Pinpoint the cell where the given text exists, returning its [x, y] midpoint coordinate. 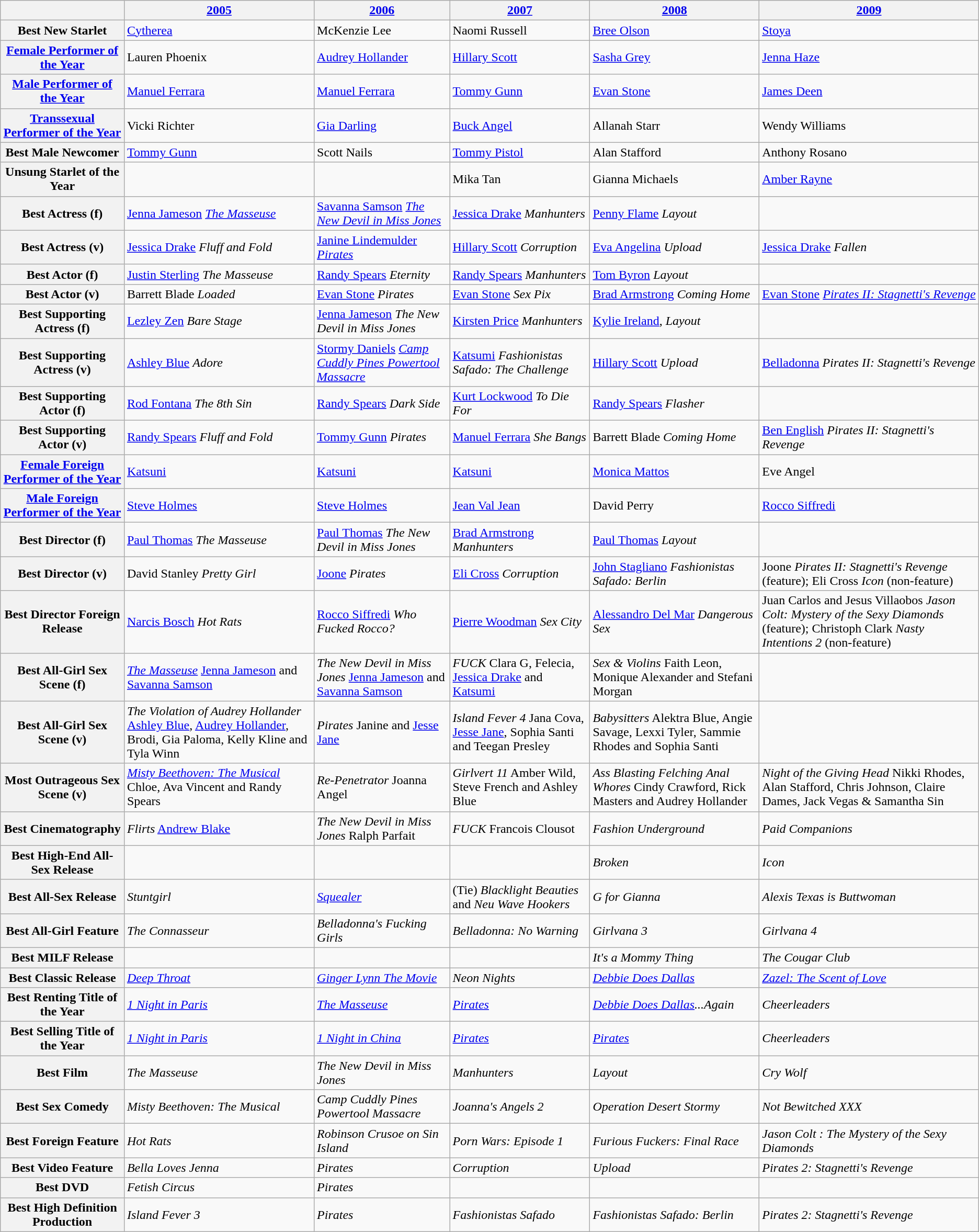
Hillary Scott [520, 58]
Joone Pirates [382, 573]
Hillary Scott Upload [675, 362]
Jenna Jameson The New Devil in Miss Jones [382, 321]
Best Supporting Actress (v) [63, 362]
Alan Stafford [675, 152]
Stoya [869, 30]
Best Actor (f) [63, 274]
Justin Sterling The Masseuse [219, 274]
FUCK Clara G, Felecia, Jessica Drake and Katsumi [520, 677]
Lauren Phoenix [219, 58]
Transsexual Performer of the Year [63, 126]
Brad Armstrong Coming Home [675, 294]
Brad Armstrong Manhunters [520, 540]
Night of the Giving Head Nikki Rhodes, Alan Stafford, Chris Johnson, Claire Dames, Jack Vegas & Samantha Sin [869, 787]
Male Foreign Performer of the Year [63, 505]
Amber Rayne [869, 179]
Bella Loves Jenna [219, 1168]
Best Director Foreign Release [63, 621]
Best Selling Title of the Year [63, 1039]
Sasha Grey [675, 58]
Alexis Texas is Buttwoman [869, 897]
Fashionistas Safado: Berlin [675, 1215]
Best MILF Release [63, 957]
Male Performer of the Year [63, 91]
Best Cinematography [63, 829]
Furious Fuckers: Final Race [675, 1140]
2006 [382, 10]
Paul Thomas The New Devil in Miss Jones [382, 540]
Paul Thomas The Masseuse [219, 540]
Tommy Gunn Pirates [382, 437]
1 Night in China [382, 1039]
Lezley Zen Bare Stage [219, 321]
Kirsten Price Manhunters [520, 321]
Girlvana 4 [869, 930]
Best Video Feature [63, 1168]
Jessica Drake Fallen [869, 247]
Manuel Ferrara She Bangs [520, 437]
The New Devil in Miss Jones [382, 1072]
John Stagliano Fashionistas Safado: Berlin [675, 573]
Audrey Hollander [382, 58]
Debbie Does Dallas [675, 978]
Best Supporting Actress (f) [63, 321]
Barrett Blade Coming Home [675, 437]
Ginger Lynn The Movie [382, 978]
Sex & Violins Faith Leon, Monique Alexander and Stefani Morgan [675, 677]
Layout [675, 1072]
Barrett Blade Loaded [219, 294]
Anthony Rosano [869, 152]
Hot Rats [219, 1140]
Deep Throat [219, 978]
Best Supporting Actor (v) [63, 437]
Best High Definition Production [63, 1215]
Island Fever 4 Jana Cova, Jesse Jane, Sophia Santi and Teegan Presley [520, 732]
Savanna Samson The New Devil in Miss Jones [382, 213]
Evan Stone Pirates [382, 294]
Allanah Starr [675, 126]
Jessica Drake Fluff and Fold [219, 247]
Female Foreign Performer of the Year [63, 472]
Camp Cuddly Pines Powertool Massacre [382, 1107]
Buck Angel [520, 126]
Best New Starlet [63, 30]
Vicki Richter [219, 126]
Rocco Siffredi Who Fucked Rocco? [382, 621]
Evan Stone Sex Pix [520, 294]
The Masseuse Jenna Jameson and Savanna Samson [219, 677]
The Connasseur [219, 930]
Paid Companions [869, 829]
Rocco Siffredi [869, 505]
Flirts Andrew Blake [219, 829]
Narcis Bosch Hot Rats [219, 621]
Eli Cross Corruption [520, 573]
Joone Pirates II: Stagnetti's Revenge (feature); Eli Cross Icon (non-feature) [869, 573]
Stuntgirl [219, 897]
Fashionistas Safado [520, 1215]
Best All-Sex Release [63, 897]
Best Actress (v) [63, 247]
McKenzie Lee [382, 30]
(Tie) Blacklight Beauties and Neu Wave Hookers [520, 897]
Best Male Newcomer [63, 152]
Gia Darling [382, 126]
Monica Mattos [675, 472]
Babysitters Alektra Blue, Angie Savage, Lexxi Tyler, Sammie Rhodes and Sophia Santi [675, 732]
Squealer [382, 897]
Best All-Girl Sex Scene (f) [63, 677]
Zazel: The Scent of Love [869, 978]
The Cougar Club [869, 957]
Ashley Blue Adore [219, 362]
Girlvert 11 Amber Wild, Steve French and Ashley Blue [520, 787]
Best All-Girl Feature [63, 930]
Fetish Circus [219, 1188]
Jean Val Jean [520, 505]
Most Outrageous Sex Scene (v) [63, 787]
Janine Lindemulder Pirates [382, 247]
Debbie Does Dallas...Again [675, 1004]
Kylie Ireland, Layout [675, 321]
Paul Thomas Layout [675, 540]
Island Fever 3 [219, 1215]
Katsumi Fashionistas Safado: The Challenge [520, 362]
Rod Fontana The 8th Sin [219, 404]
Randy Spears Eternity [382, 274]
Naomi Russell [520, 30]
Randy Spears Flasher [675, 404]
Evan Stone Pirates II: Stagnetti's Revenge [869, 294]
Best High-End All-Sex Release [63, 862]
Penny Flame Layout [675, 213]
Icon [869, 862]
Re-Penetrator Joanna Angel [382, 787]
Kurt Lockwood To Die For [520, 404]
Best Sex Comedy [63, 1107]
Eva Angelina Upload [675, 247]
Broken [675, 862]
Porn Wars: Episode 1 [520, 1140]
Misty Beethoven: The Musical Chloe, Ava Vincent and Randy Spears [219, 787]
Best Director (v) [63, 573]
Scott Nails [382, 152]
Corruption [520, 1168]
Best Actress (f) [63, 213]
It's a Mommy Thing [675, 957]
Best Classic Release [63, 978]
Manhunters [520, 1072]
Best Director (f) [63, 540]
Best DVD [63, 1188]
Neon Nights [520, 978]
Operation Desert Stormy [675, 1107]
Female Performer of the Year [63, 58]
James Deen [869, 91]
2009 [869, 10]
Best Renting Title of the Year [63, 1004]
Ass Blasting Felching Anal Whores Cindy Crawford, Rick Masters and Audrey Hollander [675, 787]
Jenna Jameson The Masseuse [219, 213]
Best Supporting Actor (f) [63, 404]
2007 [520, 10]
2008 [675, 10]
The New Devil in Miss Jones Jenna Jameson and Savanna Samson [382, 677]
Upload [675, 1168]
Joanna's Angels 2 [520, 1107]
The Violation of Audrey Hollander Ashley Blue, Audrey Hollander, Brodi, Gia Paloma, Kelly Kline and Tyla Winn [219, 732]
Misty Beethoven: The Musical [219, 1107]
Ben English Pirates II: Stagnetti's Revenge [869, 437]
Belladonna's Fucking Girls [382, 930]
Jenna Haze [869, 58]
Mika Tan [520, 179]
Unsung Starlet of the Year [63, 179]
Stormy Daniels Camp Cuddly Pines Powertool Massacre [382, 362]
David Stanley Pretty Girl [219, 573]
Hillary Scott Corruption [520, 247]
Best Film [63, 1072]
Juan Carlos and Jesus Villaobos Jason Colt: Mystery of the Sexy Diamonds (feature); Christoph Clark Nasty Intentions 2 (non-feature) [869, 621]
Evan Stone [675, 91]
Best Foreign Feature [63, 1140]
Best All-Girl Sex Scene (v) [63, 732]
Jessica Drake Manhunters [520, 213]
Tommy Pistol [520, 152]
The New Devil in Miss Jones Ralph Parfait [382, 829]
Belladonna: No Warning [520, 930]
Alessandro Del Mar Dangerous Sex [675, 621]
Girlvana 3 [675, 930]
Eve Angel [869, 472]
Pirates Janine and Jesse Jane [382, 732]
Robinson Crusoe on Sin Island [382, 1140]
Tom Byron Layout [675, 274]
Jason Colt : The Mystery of the Sexy Diamonds [869, 1140]
2005 [219, 10]
FUCK Francois Clousot [520, 829]
Cry Wolf [869, 1072]
Best Actor (v) [63, 294]
Randy Spears Fluff and Fold [219, 437]
Gianna Michaels [675, 179]
Cytherea [219, 30]
Fashion Underground [675, 829]
Wendy Williams [869, 126]
Bree Olson [675, 30]
G for Gianna [675, 897]
David Perry [675, 505]
Pierre Woodman Sex City [520, 621]
Randy Spears Manhunters [520, 274]
Randy Spears Dark Side [382, 404]
Belladonna Pirates II: Stagnetti's Revenge [869, 362]
Not Bewitched XXX [869, 1107]
